Detect which cell encompasses the target text, then output its [x, y] center coordinate. 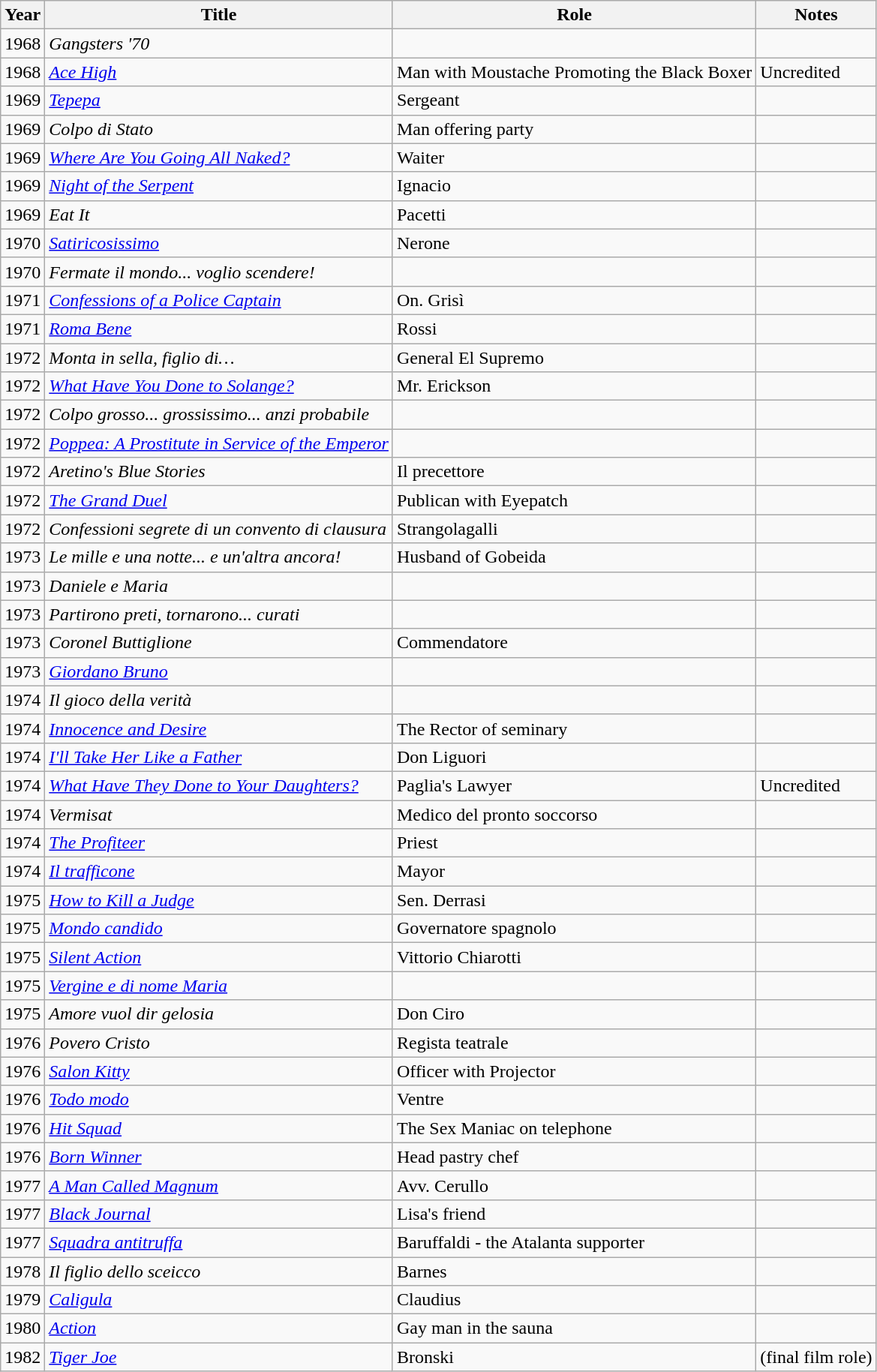
Sen. Derrasi [574, 900]
Le mille e una notte... e un'altra ancora! [219, 557]
Mayor [574, 872]
Ace High [219, 72]
Vergine e di nome Maria [219, 986]
Man offering party [574, 129]
Husband of Gobeida [574, 557]
Regista teatrale [574, 1043]
Governatore spagnolo [574, 929]
Gay man in the sauna [574, 1328]
Barnes [574, 1271]
Born Winner [219, 1157]
Claudius [574, 1300]
I'll Take Her Like a Father [219, 757]
Tepepa [219, 101]
Roma Bene [219, 329]
How to Kill a Judge [219, 900]
Innocence and Desire [219, 728]
1982 [23, 1357]
Paglia's Lawyer [574, 785]
Confessions of a Police Captain [219, 300]
Ventre [574, 1100]
Colpo di Stato [219, 129]
Action [219, 1328]
Mr. Erickson [574, 386]
Monta in sella, figlio di… [219, 358]
1978 [23, 1271]
The Profiteer [219, 843]
Eat It [219, 215]
Hit Squad [219, 1128]
Head pastry chef [574, 1157]
What Have You Done to Solange? [219, 386]
Priest [574, 843]
Night of the Serpent [219, 186]
Caligula [219, 1300]
Tiger Joe [219, 1357]
Bronski [574, 1357]
Aretino's Blue Stories [219, 472]
Lisa's friend [574, 1214]
Il trafficone [219, 872]
On. Grisì [574, 300]
Giordano Bruno [219, 671]
Sergeant [574, 101]
Pacetti [574, 215]
Officer with Projector [574, 1071]
Year [23, 15]
Don Ciro [574, 1014]
Rossi [574, 329]
1979 [23, 1300]
The Rector of seminary [574, 728]
Title [219, 15]
Il precettore [574, 472]
Man with Moustache Promoting the Black Boxer [574, 72]
Waiter [574, 158]
Don Liguori [574, 757]
Todo modo [219, 1100]
Black Journal [219, 1214]
Il figlio dello sceicco [219, 1271]
General El Supremo [574, 358]
Commendatore [574, 643]
Amore vuol dir gelosia [219, 1014]
Satiricosissimo [219, 243]
Il gioco della verità [219, 700]
Colpo grosso... grossissimo... anzi probabile [219, 415]
Partirono preti, tornarono... curati [219, 614]
Where Are You Going All Naked? [219, 158]
Avv. Cerullo [574, 1185]
Poppea: A Prostitute in Service of the Emperor [219, 443]
Vermisat [219, 814]
Squadra antitruffa [219, 1242]
Baruffaldi - the Atalanta supporter [574, 1242]
Publican with Eyepatch [574, 500]
Coronel Buttiglione [219, 643]
Vittorio Chiarotti [574, 957]
Strangolagalli [574, 529]
Notes [816, 15]
Gangsters '70 [219, 44]
A Man Called Magnum [219, 1185]
Confessioni segrete di un convento di clausura [219, 529]
What Have They Done to Your Daughters? [219, 785]
Role [574, 15]
Povero Cristo [219, 1043]
Medico del pronto soccorso [574, 814]
Nerone [574, 243]
Ignacio [574, 186]
(final film role) [816, 1357]
Mondo candido [219, 929]
1980 [23, 1328]
Daniele e Maria [219, 586]
Silent Action [219, 957]
Fermate il mondo... voglio scendere! [219, 272]
The Sex Maniac on telephone [574, 1128]
Salon Kitty [219, 1071]
The Grand Duel [219, 500]
